Scan for the cell matching the given text and deliver its [x, y] coordinate at center. 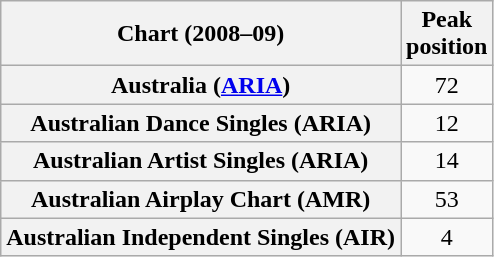
4 [447, 237]
Australian Airplay Chart (AMR) [201, 199]
Australia (ARIA) [201, 85]
Australian Dance Singles (ARIA) [201, 123]
Australian Independent Singles (AIR) [201, 237]
Chart (2008–09) [201, 34]
12 [447, 123]
Peak position [447, 34]
72 [447, 85]
14 [447, 161]
53 [447, 199]
Australian Artist Singles (ARIA) [201, 161]
